From the cell containing the given text, extract its center point as [x, y] coordinate. 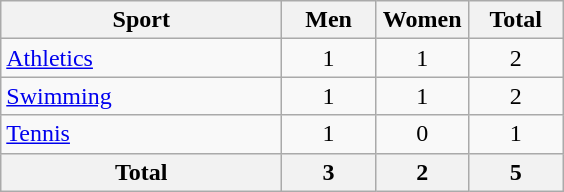
Men [329, 20]
Athletics [142, 58]
3 [329, 172]
5 [516, 172]
Women [422, 20]
Sport [142, 20]
Swimming [142, 96]
0 [422, 134]
Tennis [142, 134]
